Find where the given text appears and provide that cell's center as (X, Y) coordinate. 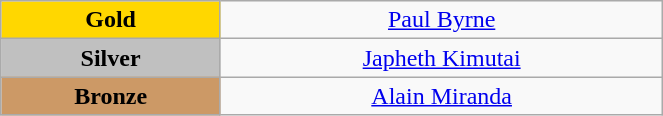
Paul Byrne (441, 20)
Gold (111, 20)
Bronze (111, 96)
Japheth Kimutai (441, 58)
Silver (111, 58)
Alain Miranda (441, 96)
